Capture the cell that displays the provided text and extract its (x, y) central coordinate. 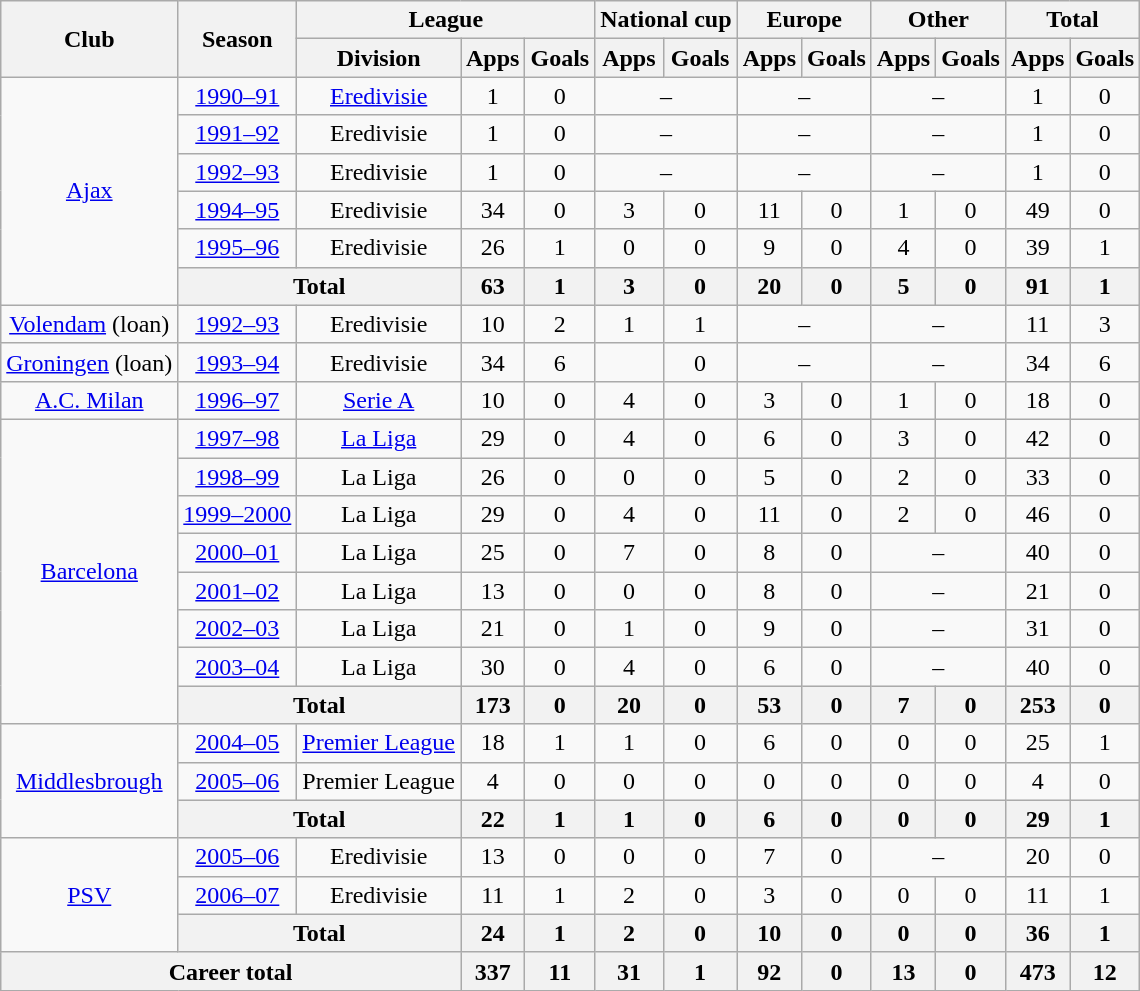
Season (238, 39)
337 (492, 971)
42 (1037, 438)
Ajax (90, 191)
53 (769, 705)
Division (379, 58)
30 (492, 667)
92 (769, 971)
Other (938, 20)
1996–97 (238, 400)
1990–91 (238, 96)
2006–07 (238, 895)
24 (492, 933)
National cup (666, 20)
Europe (804, 20)
46 (1037, 515)
12 (1105, 971)
Club (90, 39)
A.C. Milan (90, 400)
39 (1037, 248)
91 (1037, 286)
1997–98 (238, 438)
1998–99 (238, 477)
36 (1037, 933)
2000–01 (238, 553)
49 (1037, 210)
2003–04 (238, 667)
2004–05 (238, 743)
1993–94 (238, 362)
Middlesbrough (90, 781)
Career total (231, 971)
173 (492, 705)
2002–03 (238, 629)
Volendam (loan) (90, 324)
1999–2000 (238, 515)
1991–92 (238, 134)
63 (492, 286)
33 (1037, 477)
2001–02 (238, 591)
Barcelona (90, 571)
22 (492, 819)
1994–95 (238, 210)
League (446, 20)
PSV (90, 895)
1995–96 (238, 248)
473 (1037, 971)
Serie A (379, 400)
Groningen (loan) (90, 362)
253 (1037, 705)
